Extract the (X, Y) coordinate from the center of the cell holding the provided text.  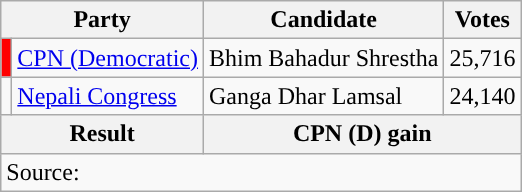
25,716 (482, 58)
Bhim Bahadur Shrestha (323, 58)
Ganga Dhar Lamsal (323, 96)
Party (102, 20)
Result (102, 134)
CPN (D) gain (362, 134)
Candidate (323, 20)
Source: (261, 172)
CPN (Democratic) (108, 58)
24,140 (482, 96)
Votes (482, 20)
Nepali Congress (108, 96)
